Return (x, y) of the center of cell containing provided text 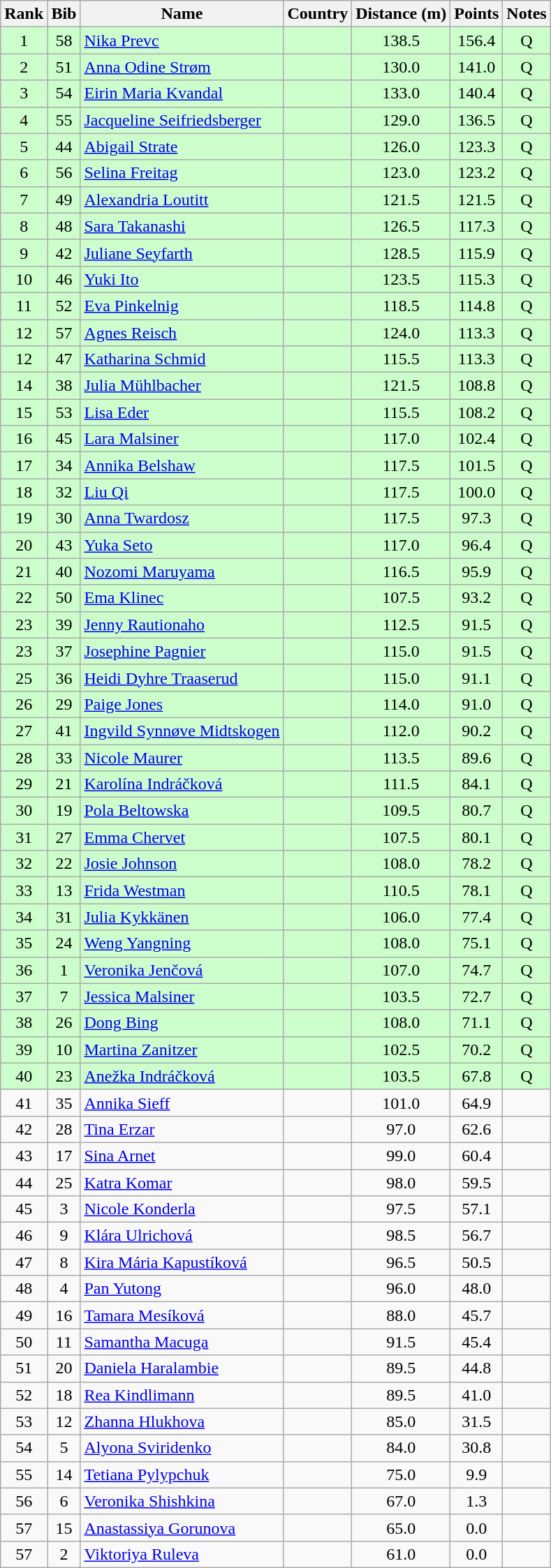
58 (64, 40)
Viktoriya Ruleva (182, 1554)
116.5 (401, 572)
Tina Erzar (182, 1129)
Yuki Ito (182, 279)
102.5 (401, 1050)
112.0 (401, 731)
Pola Beltowska (182, 811)
156.4 (476, 40)
72.7 (476, 996)
1.3 (476, 1501)
112.5 (401, 625)
Rea Kindlimann (182, 1395)
Juliane Seyfarth (182, 253)
24 (64, 943)
Nicole Konderla (182, 1209)
Dong Bing (182, 1023)
114.8 (476, 306)
Distance (m) (401, 14)
78.1 (476, 890)
Josephine Pagnier (182, 651)
107.0 (401, 970)
75.1 (476, 943)
61.0 (401, 1554)
Daniela Haralambie (182, 1368)
Heidi Dyhre Traaserud (182, 678)
111.5 (401, 784)
124.0 (401, 333)
Julia Kykkänen (182, 917)
100.0 (476, 492)
Selina Freitag (182, 173)
Notes (527, 14)
Jessica Malsiner (182, 996)
Kira Mária Kapustíková (182, 1262)
Nozomi Maruyama (182, 572)
Sara Takanashi (182, 226)
Country (318, 14)
101.0 (401, 1103)
101.5 (476, 465)
Katra Komar (182, 1183)
Weng Yangning (182, 943)
Eva Pinkelnig (182, 306)
97.5 (401, 1209)
106.0 (401, 917)
114.0 (401, 704)
Ema Klinec (182, 598)
Sina Arnet (182, 1156)
13 (64, 890)
140.4 (476, 94)
123.5 (401, 279)
Anežka Indráčková (182, 1076)
45.4 (476, 1342)
Frida Westman (182, 890)
136.5 (476, 120)
62.6 (476, 1129)
126.0 (401, 147)
Alyona Sviridenko (182, 1448)
Jacqueline Seifriedsberger (182, 120)
85.0 (401, 1421)
108.8 (476, 386)
Emma Chervet (182, 837)
91.1 (476, 678)
128.5 (401, 253)
102.4 (476, 439)
74.7 (476, 970)
98.0 (401, 1183)
93.2 (476, 598)
44.8 (476, 1368)
Zhanna Hlukhova (182, 1421)
Alexandria Loutitt (182, 200)
118.5 (401, 306)
98.5 (401, 1236)
123.2 (476, 173)
Klára Ulrichová (182, 1236)
89.6 (476, 757)
Ingvild Synnøve Midtskogen (182, 731)
133.0 (401, 94)
78.2 (476, 864)
126.5 (401, 226)
123.3 (476, 147)
129.0 (401, 120)
117.3 (476, 226)
57.1 (476, 1209)
110.5 (401, 890)
115.3 (476, 279)
96.5 (401, 1262)
Annika Sieff (182, 1103)
109.5 (401, 811)
Name (182, 14)
70.2 (476, 1050)
60.4 (476, 1156)
115.9 (476, 253)
99.0 (401, 1156)
113.5 (401, 757)
45.7 (476, 1315)
90.2 (476, 731)
Pan Yutong (182, 1289)
88.0 (401, 1315)
Josie Johnson (182, 864)
84.0 (401, 1448)
Martina Zanitzer (182, 1050)
Agnes Reisch (182, 333)
Nicole Maurer (182, 757)
Rank (24, 14)
30.8 (476, 1448)
123.0 (401, 173)
Eirin Maria Kvandal (182, 94)
Veronika Shishkina (182, 1501)
Veronika Jenčová (182, 970)
Karolína Indráčková (182, 784)
50.5 (476, 1262)
56.7 (476, 1236)
96.4 (476, 545)
67.8 (476, 1076)
Tetiana Pylypchuk (182, 1474)
95.9 (476, 572)
Anna Odine Strøm (182, 67)
59.5 (476, 1183)
Bib (64, 14)
Julia Mühlbacher (182, 386)
Points (476, 14)
97.3 (476, 518)
Annika Belshaw (182, 465)
67.0 (401, 1501)
Liu Qi (182, 492)
Tamara Mesíková (182, 1315)
Anastassiya Gorunova (182, 1528)
Paige Jones (182, 704)
Lara Malsiner (182, 439)
91.0 (476, 704)
48.0 (476, 1289)
71.1 (476, 1023)
Katharina Schmid (182, 359)
75.0 (401, 1474)
Nika Prevc (182, 40)
141.0 (476, 67)
84.1 (476, 784)
Yuka Seto (182, 545)
Abigail Strate (182, 147)
108.2 (476, 412)
96.0 (401, 1289)
80.1 (476, 837)
Anna Twardosz (182, 518)
Jenny Rautionaho (182, 625)
77.4 (476, 917)
31.5 (476, 1421)
64.9 (476, 1103)
41.0 (476, 1395)
65.0 (401, 1528)
130.0 (401, 67)
Lisa Eder (182, 412)
Samantha Macuga (182, 1342)
138.5 (401, 40)
9.9 (476, 1474)
80.7 (476, 811)
97.0 (401, 1129)
